Search for the cell housing the specified text and yield its (x, y) center coordinate. 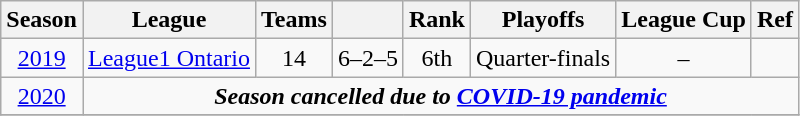
League1 Ontario (168, 58)
Teams (294, 20)
Ref (774, 20)
2020 (42, 96)
6–2–5 (368, 58)
Season (42, 20)
2019 (42, 58)
Quarter-finals (544, 58)
Season cancelled due to COVID-19 pandemic (440, 96)
League (168, 20)
– (684, 58)
League Cup (684, 20)
Playoffs (544, 20)
6th (436, 58)
14 (294, 58)
Rank (436, 20)
